Return (x, y) of the center of cell containing provided text 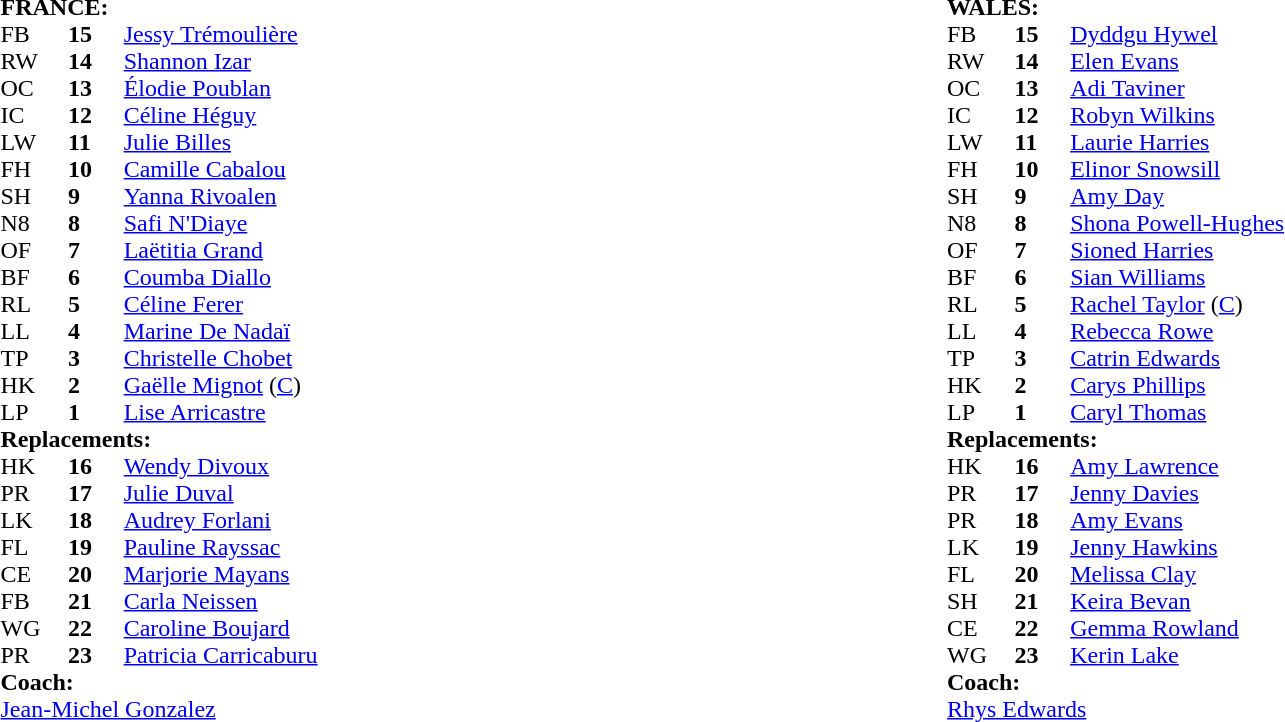
Pauline Rayssac (328, 548)
Camille Cabalou (328, 170)
Caroline Boujard (328, 628)
Céline Ferer (328, 304)
Yanna Rivoalen (328, 196)
Julie Billes (328, 142)
Safi N'Diaye (328, 224)
Coach: (470, 682)
Élodie Poublan (328, 88)
Julie Duval (328, 494)
Jessy Trémoulière (328, 34)
Patricia Carricaburu (328, 656)
Christelle Chobet (328, 358)
Gaëlle Mignot (C) (328, 386)
Lise Arricastre (328, 412)
Coumba Diallo (328, 278)
Replacements: (470, 440)
Audrey Forlani (328, 520)
Céline Héguy (328, 116)
Wendy Divoux (328, 466)
Shannon Izar (328, 62)
Marine De Nadaï (328, 332)
Carla Neissen (328, 602)
Laëtitia Grand (328, 250)
Marjorie Mayans (328, 574)
